Identify which cell holds the provided text, then report its (x, y) central coordinate. 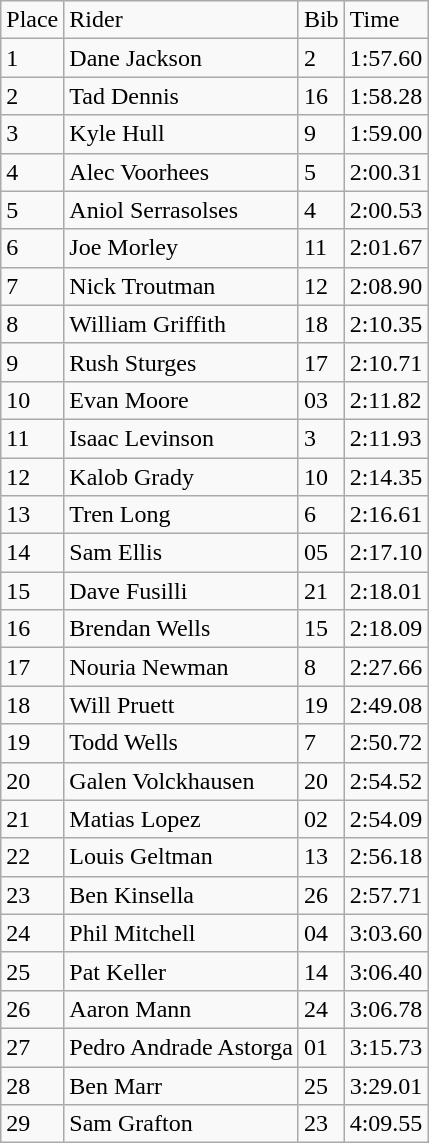
Aniol Serrasolses (182, 210)
2:17.10 (386, 553)
1:57.60 (386, 58)
3:03.60 (386, 933)
Rush Sturges (182, 362)
Alec Voorhees (182, 172)
4:09.55 (386, 1124)
Sam Ellis (182, 553)
2:10.35 (386, 324)
Evan Moore (182, 400)
3:06.40 (386, 971)
2:49.08 (386, 705)
04 (321, 933)
Ben Kinsella (182, 895)
Time (386, 20)
05 (321, 553)
2:54.52 (386, 781)
Kalob Grady (182, 477)
Matias Lopez (182, 819)
01 (321, 1047)
27 (32, 1047)
Nouria Newman (182, 667)
2:08.90 (386, 286)
Kyle Hull (182, 134)
Isaac Levinson (182, 438)
Will Pruett (182, 705)
22 (32, 857)
2:10.71 (386, 362)
3:15.73 (386, 1047)
02 (321, 819)
Tad Dennis (182, 96)
Galen Volckhausen (182, 781)
2:00.31 (386, 172)
28 (32, 1085)
Phil Mitchell (182, 933)
Rider (182, 20)
Pedro Andrade Astorga (182, 1047)
Nick Troutman (182, 286)
2:50.72 (386, 743)
Bib (321, 20)
2:00.53 (386, 210)
2:01.67 (386, 248)
3:06.78 (386, 1009)
Place (32, 20)
2:18.01 (386, 591)
1:58.28 (386, 96)
Louis Geltman (182, 857)
2:11.93 (386, 438)
Aaron Mann (182, 1009)
Pat Keller (182, 971)
1 (32, 58)
2:18.09 (386, 629)
1:59.00 (386, 134)
Dave Fusilli (182, 591)
Tren Long (182, 515)
2:27.66 (386, 667)
3:29.01 (386, 1085)
Todd Wells (182, 743)
2:16.61 (386, 515)
2:57.71 (386, 895)
Dane Jackson (182, 58)
William Griffith (182, 324)
29 (32, 1124)
Sam Grafton (182, 1124)
2:14.35 (386, 477)
Brendan Wells (182, 629)
2:56.18 (386, 857)
2:54.09 (386, 819)
Joe Morley (182, 248)
2:11.82 (386, 400)
Ben Marr (182, 1085)
03 (321, 400)
